From the cell containing the given text, extract its center point as (X, Y) coordinate. 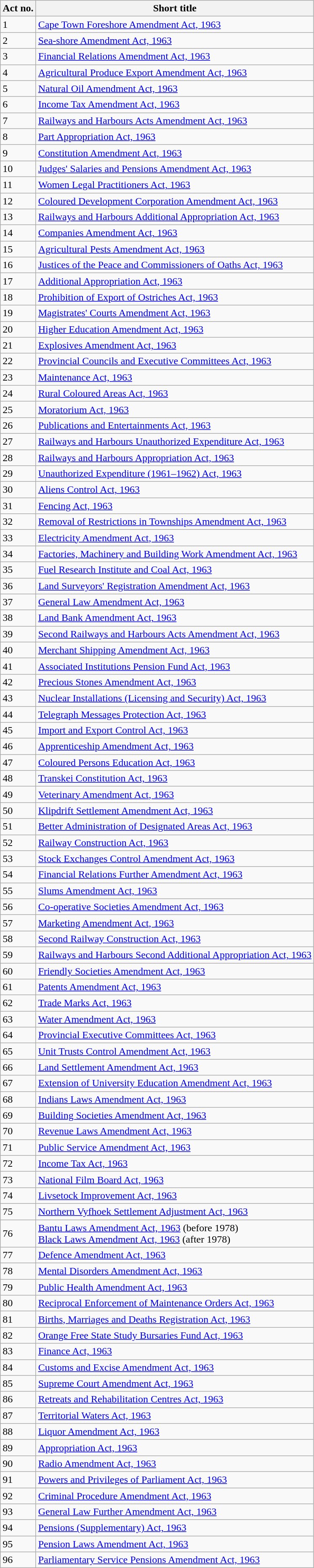
58 (18, 939)
32 (18, 522)
Better Administration of Designated Areas Act, 1963 (175, 827)
30 (18, 490)
42 (18, 682)
1 (18, 24)
Finance Act, 1963 (175, 1351)
Telegraph Messages Protection Act, 1963 (175, 714)
87 (18, 1415)
85 (18, 1383)
Agricultural Pests Amendment Act, 1963 (175, 249)
36 (18, 586)
General Law Further Amendment Act, 1963 (175, 1512)
82 (18, 1335)
Merchant Shipping Amendment Act, 1963 (175, 650)
8 (18, 137)
Railways and Harbours Additional Appropriation Act, 1963 (175, 217)
Unauthorized Expenditure (1961–1962) Act, 1963 (175, 474)
46 (18, 746)
23 (18, 377)
49 (18, 795)
65 (18, 1051)
Financial Relations Further Amendment Act, 1963 (175, 875)
Cape Town Foreshore Amendment Act, 1963 (175, 24)
40 (18, 650)
Trade Marks Act, 1963 (175, 1003)
Higher Education Amendment Act, 1963 (175, 329)
Pensions (Supplementary) Act, 1963 (175, 1528)
Railways and Harbours Acts Amendment Act, 1963 (175, 121)
General Law Amendment Act, 1963 (175, 602)
71 (18, 1147)
74 (18, 1195)
Powers and Privileges of Parliament Act, 1963 (175, 1479)
Apprenticeship Amendment Act, 1963 (175, 746)
Agricultural Produce Export Amendment Act, 1963 (175, 72)
Orange Free State Study Bursaries Fund Act, 1963 (175, 1335)
Publications and Entertainments Act, 1963 (175, 425)
10 (18, 169)
Maintenance Act, 1963 (175, 377)
Mental Disorders Amendment Act, 1963 (175, 1271)
Short title (175, 8)
Northern Vyfhoek Settlement Adjustment Act, 1963 (175, 1211)
Precious Stones Amendment Act, 1963 (175, 682)
41 (18, 666)
96 (18, 1560)
9 (18, 153)
Financial Relations Amendment Act, 1963 (175, 56)
80 (18, 1303)
Railways and Harbours Second Additional Appropriation Act, 1963 (175, 955)
3 (18, 56)
Defence Amendment Act, 1963 (175, 1255)
Prohibition of Export of Ostriches Act, 1963 (175, 297)
48 (18, 779)
86 (18, 1399)
Coloured Development Corporation Amendment Act, 1963 (175, 201)
Revenue Laws Amendment Act, 1963 (175, 1131)
Public Service Amendment Act, 1963 (175, 1147)
Land Bank Amendment Act, 1963 (175, 618)
4 (18, 72)
95 (18, 1544)
26 (18, 425)
89 (18, 1447)
91 (18, 1479)
Additional Appropriation Act, 1963 (175, 281)
Income Tax Act, 1963 (175, 1163)
Judges' Salaries and Pensions Amendment Act, 1963 (175, 169)
92 (18, 1496)
Railway Construction Act, 1963 (175, 843)
59 (18, 955)
Transkei Constitution Act, 1963 (175, 779)
77 (18, 1255)
Bantu Laws Amendment Act, 1963 (before 1978) Black Laws Amendment Act, 1963 (after 1978) (175, 1233)
84 (18, 1367)
Pension Laws Amendment Act, 1963 (175, 1544)
Rural Coloured Areas Act, 1963 (175, 393)
52 (18, 843)
Coloured Persons Education Act, 1963 (175, 763)
88 (18, 1431)
81 (18, 1319)
Provincial Executive Committees Act, 1963 (175, 1035)
Patents Amendment Act, 1963 (175, 987)
Natural Oil Amendment Act, 1963 (175, 89)
Friendly Societies Amendment Act, 1963 (175, 971)
72 (18, 1163)
Water Amendment Act, 1963 (175, 1019)
Part Appropriation Act, 1963 (175, 137)
69 (18, 1115)
75 (18, 1211)
35 (18, 570)
Supreme Court Amendment Act, 1963 (175, 1383)
11 (18, 185)
14 (18, 233)
19 (18, 313)
Unit Trusts Control Amendment Act, 1963 (175, 1051)
Second Railways and Harbours Acts Amendment Act, 1963 (175, 634)
73 (18, 1179)
68 (18, 1099)
13 (18, 217)
2 (18, 40)
Second Railway Construction Act, 1963 (175, 939)
62 (18, 1003)
Births, Marriages and Deaths Registration Act, 1963 (175, 1319)
44 (18, 714)
Klipdrift Settlement Amendment Act, 1963 (175, 811)
70 (18, 1131)
67 (18, 1083)
76 (18, 1233)
Railways and Harbours Appropriation Act, 1963 (175, 457)
55 (18, 891)
66 (18, 1067)
Liquor Amendment Act, 1963 (175, 1431)
6 (18, 105)
Co-operative Societies Amendment Act, 1963 (175, 907)
Companies Amendment Act, 1963 (175, 233)
Moratorium Act, 1963 (175, 409)
Customs and Excise Amendment Act, 1963 (175, 1367)
5 (18, 89)
79 (18, 1287)
Import and Export Control Act, 1963 (175, 730)
Territorial Waters Act, 1963 (175, 1415)
25 (18, 409)
28 (18, 457)
Marketing Amendment Act, 1963 (175, 923)
93 (18, 1512)
57 (18, 923)
22 (18, 361)
90 (18, 1463)
Associated Institutions Pension Fund Act, 1963 (175, 666)
61 (18, 987)
51 (18, 827)
29 (18, 474)
Veterinary Amendment Act, 1963 (175, 795)
21 (18, 345)
Nuclear Installations (Licensing and Security) Act, 1963 (175, 698)
15 (18, 249)
12 (18, 201)
Livsetock Improvement Act, 1963 (175, 1195)
Public Health Amendment Act, 1963 (175, 1287)
Radio Amendment Act, 1963 (175, 1463)
63 (18, 1019)
17 (18, 281)
Appropriation Act, 1963 (175, 1447)
Slums Amendment Act, 1963 (175, 891)
Income Tax Amendment Act, 1963 (175, 105)
Criminal Procedure Amendment Act, 1963 (175, 1496)
43 (18, 698)
Extension of University Education Amendment Act, 1963 (175, 1083)
Explosives Amendment Act, 1963 (175, 345)
Land Surveyors' Registration Amendment Act, 1963 (175, 586)
Retreats and Rehabilitation Centres Act, 1963 (175, 1399)
24 (18, 393)
Removal of Restrictions in Townships Amendment Act, 1963 (175, 522)
53 (18, 859)
Parliamentary Service Pensions Amendment Act, 1963 (175, 1560)
78 (18, 1271)
60 (18, 971)
Fuel Research Institute and Coal Act, 1963 (175, 570)
18 (18, 297)
94 (18, 1528)
7 (18, 121)
Indians Laws Amendment Act, 1963 (175, 1099)
34 (18, 554)
Factories, Machinery and Building Work Amendment Act, 1963 (175, 554)
Stock Exchanges Control Amendment Act, 1963 (175, 859)
Justices of the Peace and Commissioners of Oaths Act, 1963 (175, 265)
50 (18, 811)
Provincial Councils and Executive Committees Act, 1963 (175, 361)
47 (18, 763)
Fencing Act, 1963 (175, 506)
Railways and Harbours Unauthorized Expenditure Act, 1963 (175, 441)
Building Societies Amendment Act, 1963 (175, 1115)
39 (18, 634)
27 (18, 441)
83 (18, 1351)
20 (18, 329)
64 (18, 1035)
31 (18, 506)
16 (18, 265)
Act no. (18, 8)
Aliens Control Act, 1963 (175, 490)
Sea-shore Amendment Act, 1963 (175, 40)
45 (18, 730)
37 (18, 602)
Electricity Amendment Act, 1963 (175, 538)
National Film Board Act, 1963 (175, 1179)
56 (18, 907)
Magistrates' Courts Amendment Act, 1963 (175, 313)
38 (18, 618)
Women Legal Practitioners Act, 1963 (175, 185)
Reciprocal Enforcement of Maintenance Orders Act, 1963 (175, 1303)
Constitution Amendment Act, 1963 (175, 153)
54 (18, 875)
Land Settlement Amendment Act, 1963 (175, 1067)
33 (18, 538)
